Determine the [x, y] coordinate at the center of the cell enclosing the given text.  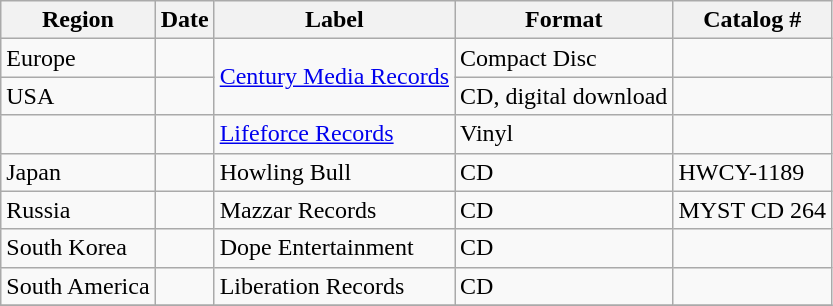
USA [78, 96]
Century Media Records [334, 77]
Europe [78, 58]
Howling Bull [334, 172]
MYST CD 264 [752, 210]
Date [184, 20]
South Korea [78, 248]
Japan [78, 172]
South America [78, 286]
Format [564, 20]
Lifeforce Records [334, 134]
Vinyl [564, 134]
Mazzar Records [334, 210]
CD, digital download [564, 96]
Dope Entertainment [334, 248]
Label [334, 20]
Catalog # [752, 20]
HWCY-1189 [752, 172]
Compact Disc [564, 58]
Liberation Records [334, 286]
Region [78, 20]
Russia [78, 210]
